Identify which cell holds the provided text, then report its [X, Y] central coordinate. 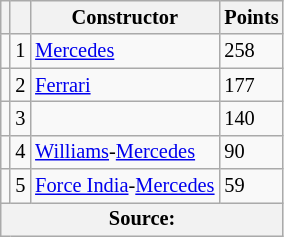
258 [251, 51]
1 [20, 51]
Source: [142, 219]
Force India-Mercedes [124, 186]
140 [251, 118]
5 [20, 186]
4 [20, 152]
3 [20, 118]
Williams-Mercedes [124, 152]
Ferrari [124, 85]
Mercedes [124, 51]
Points [251, 17]
59 [251, 186]
Constructor [124, 17]
2 [20, 85]
90 [251, 152]
177 [251, 85]
